Provide the (x, y) coordinate of the cell's center where the given text is located.  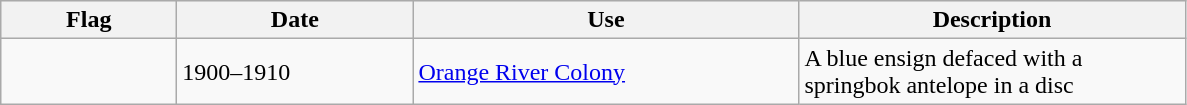
Use (606, 20)
Orange River Colony (606, 72)
Flag (89, 20)
A blue ensign defaced with a springbok antelope in a disc (992, 72)
1900–1910 (295, 72)
Date (295, 20)
Description (992, 20)
